Identify which cell holds the provided text, then report its [x, y] central coordinate. 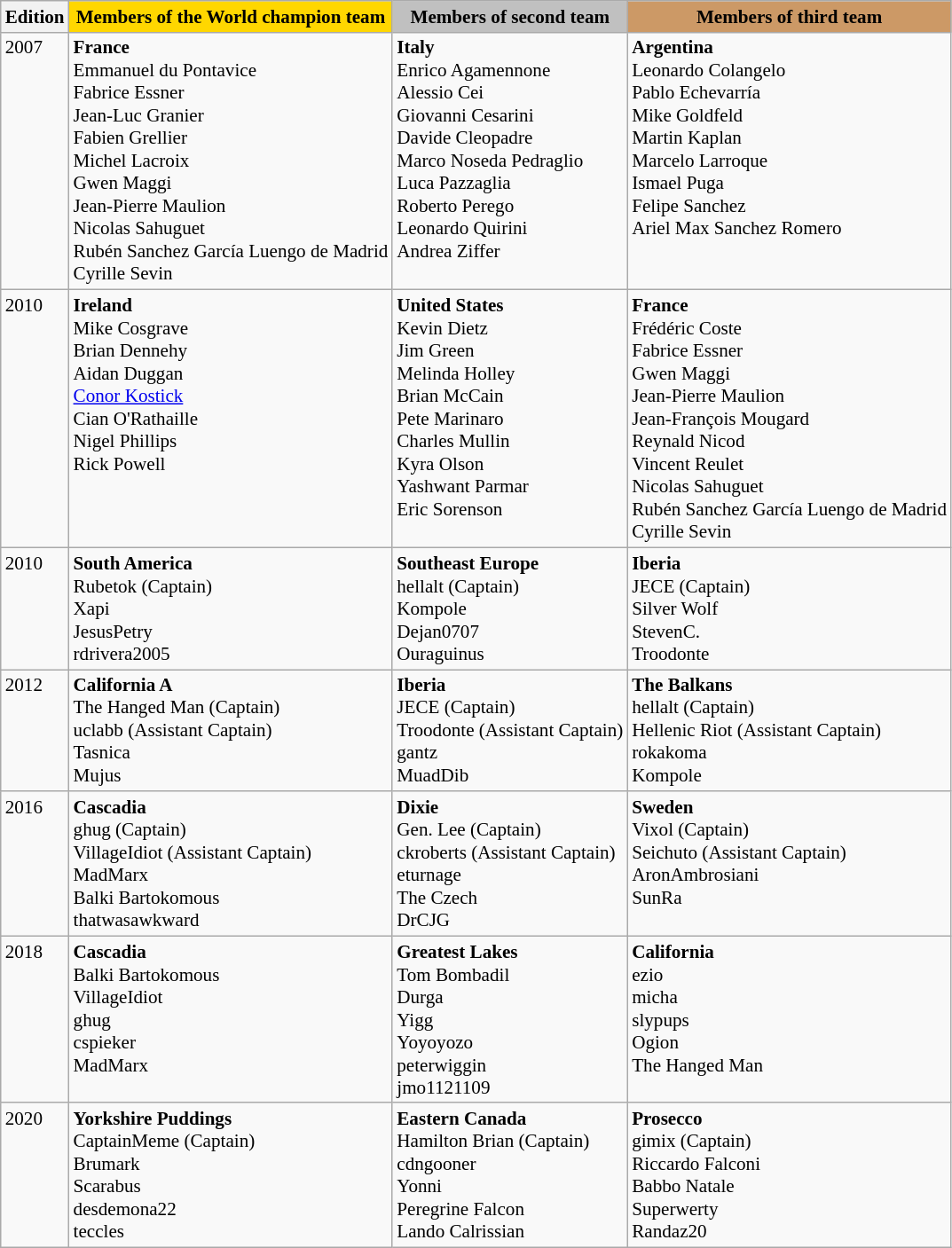
Dixie Gen. Lee (Captain) ckroberts (Assistant Captain) eturnage The Czech DrCJG [509, 864]
2018 [35, 1019]
The Balkans hellalt (Captain) Hellenic Riot (Assistant Captain) rokakoma Kompole [790, 731]
Members of third team [790, 16]
Cascadia ghug (Captain) VillageIdiot (Assistant Captain) MadMarx Balki Bartokomous thatwasawkward [231, 864]
Iberia JECE (Captain) Silver Wolf StevenC. Troodonte [790, 608]
United States Kevin Dietz Jim Green Melinda Holley Brian McCain Pete Marinaro Charles Mullin Kyra Olson Yashwant Parmar Eric Sorenson [509, 419]
Yorkshire Puddings CaptainMeme (Captain) Brumark Scarabus desdemona22 teccles [231, 1174]
California A The Hanged Man (Captain) uclabb (Assistant Captain) Tasnica Mujus [231, 731]
Edition [35, 16]
2016 [35, 864]
California ezio micha slypups Ogion The Hanged Man [790, 1019]
Members of the World champion team [231, 16]
Sweden Vixol (Captain) Seichuto (Assistant Captain) AronAmbrosiani SunRa [790, 864]
Ireland Mike Cosgrave Brian Dennehy Aidan Duggan Conor Kostick Cian O'Rathaille Nigel Phillips Rick Powell [231, 419]
2020 [35, 1174]
Prosecco gimix (Captain) Riccardo Falconi Babbo Natale Superwerty Randaz20 [790, 1174]
Eastern Canada Hamilton Brian (Captain) cdngooner Yonni Peregrine Falcon Lando Calrissian [509, 1174]
2007 [35, 161]
Greatest Lakes Tom Bombadil Durga Yigg Yoyoyozo peterwiggin jmo1121109 [509, 1019]
Iberia JECE (Captain) Troodonte (Assistant Captain) gantz MuadDib [509, 731]
Members of second team [509, 16]
Cascadia Balki Bartokomous VillageIdiot ghug cspieker MadMarx [231, 1019]
Southeast Europe hellalt (Captain) Kompole Dejan0707 Ouraguinus [509, 608]
South America Rubetok (Captain) Xapi JesusPetry rdrivera2005 [231, 608]
2012 [35, 731]
Argentina Leonardo Colangelo Pablo Echevarría Mike Goldfeld Martin Kaplan Marcelo Larroque Ismael Puga Felipe Sanchez Ariel Max Sanchez Romero [790, 161]
